Search for the cell housing the specified text and yield its (x, y) center coordinate. 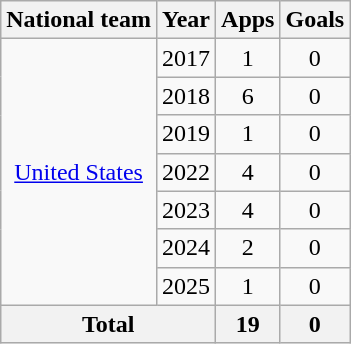
2024 (186, 248)
2025 (186, 286)
2023 (186, 210)
Goals (315, 20)
United States (79, 172)
2019 (186, 134)
2017 (186, 58)
National team (79, 20)
Year (186, 20)
2022 (186, 172)
Apps (248, 20)
2 (248, 248)
19 (248, 324)
6 (248, 96)
2018 (186, 96)
Total (108, 324)
